Pinpoint the cell where the given text exists, returning its [x, y] midpoint coordinate. 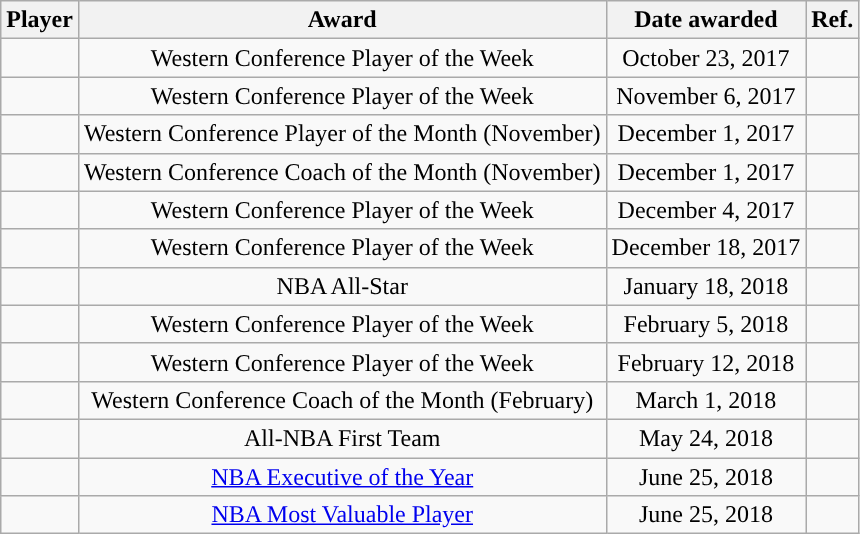
Player [40, 20]
March 1, 2018 [706, 400]
January 18, 2018 [706, 286]
Western Conference Coach of the Month (November) [342, 172]
NBA All-Star [342, 286]
NBA Executive of the Year [342, 477]
February 12, 2018 [706, 362]
October 23, 2017 [706, 58]
Western Conference Player of the Month (November) [342, 134]
NBA Most Valuable Player [342, 515]
February 5, 2018 [706, 324]
December 4, 2017 [706, 210]
November 6, 2017 [706, 96]
Date awarded [706, 20]
May 24, 2018 [706, 438]
Western Conference Coach of the Month (February) [342, 400]
Ref. [832, 20]
December 18, 2017 [706, 248]
Award [342, 20]
All-NBA First Team [342, 438]
